Determine the [X, Y] coordinate at the center of the cell enclosing the given text.  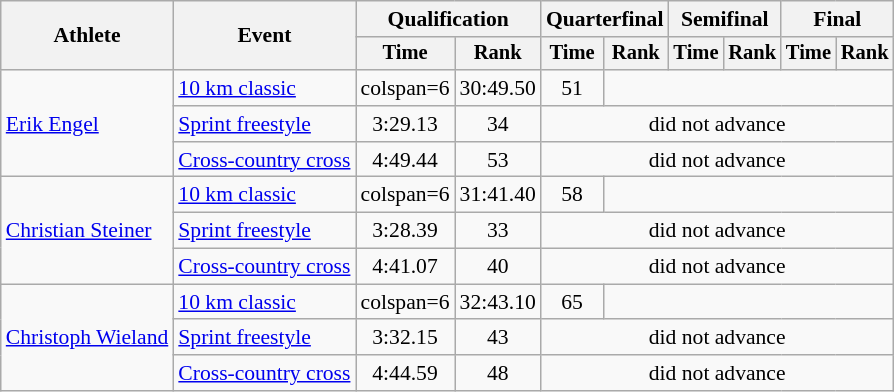
31:41.40 [498, 195]
33 [498, 231]
58 [572, 195]
3:28.39 [406, 231]
53 [498, 160]
65 [572, 302]
32:43.10 [498, 302]
Quarterfinal [605, 19]
43 [498, 338]
Event [264, 36]
Qualification [448, 19]
Christoph Wieland [88, 338]
Semifinal [724, 19]
Erik Engel [88, 124]
34 [498, 124]
4:44.59 [406, 373]
51 [572, 88]
4:49.44 [406, 160]
Final [837, 19]
Christian Steiner [88, 230]
4:41.07 [406, 267]
3:29.13 [406, 124]
40 [498, 267]
Athlete [88, 36]
30:49.50 [498, 88]
48 [498, 373]
3:32.15 [406, 338]
